From the cell containing the given text, extract its center point as [X, Y] coordinate. 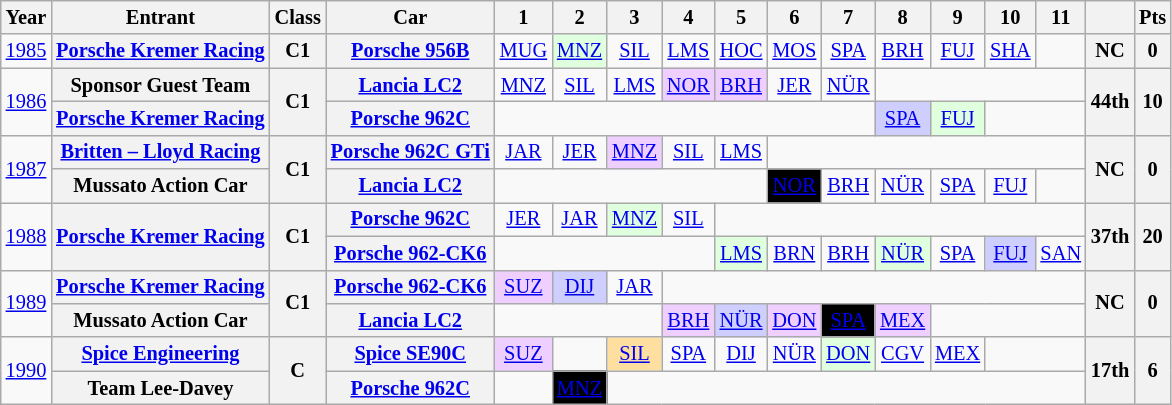
3 [634, 17]
11 [1061, 17]
2 [580, 17]
BRN [794, 253]
Car [410, 17]
7 [848, 17]
17th [1110, 370]
Spice Engineering [160, 354]
C [298, 370]
Sponsor Guest Team [160, 85]
Pts [1152, 17]
HOC [742, 51]
Class [298, 17]
Spice SE90C [410, 354]
Porsche 956B [410, 51]
1985 [26, 51]
MUG [524, 51]
37th [1110, 236]
8 [902, 17]
1986 [26, 102]
4 [688, 17]
Team Lee-Davey [160, 388]
SHA [1010, 51]
Britten – Lloyd Racing [160, 152]
1987 [26, 168]
1 [524, 17]
1989 [26, 304]
20 [1152, 236]
1990 [26, 370]
SAN [1061, 253]
Entrant [160, 17]
5 [742, 17]
Year [26, 17]
1988 [26, 236]
MOS [794, 51]
44th [1110, 102]
Porsche 962C GTi [410, 152]
CGV [902, 354]
9 [958, 17]
